Identify which cell holds the provided text, then report its (X, Y) central coordinate. 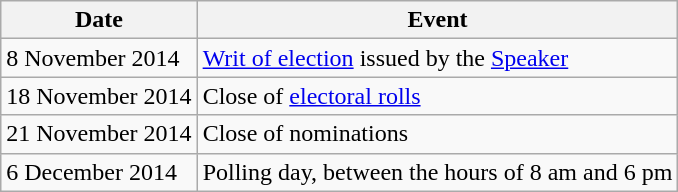
Date (99, 20)
Close of nominations (438, 134)
Writ of election issued by the Speaker (438, 58)
6 December 2014 (99, 172)
18 November 2014 (99, 96)
21 November 2014 (99, 134)
Close of electoral rolls (438, 96)
8 November 2014 (99, 58)
Event (438, 20)
Polling day, between the hours of 8 am and 6 pm (438, 172)
